Return the (x, y) coordinate for the center point of the cell that contains the specified text.  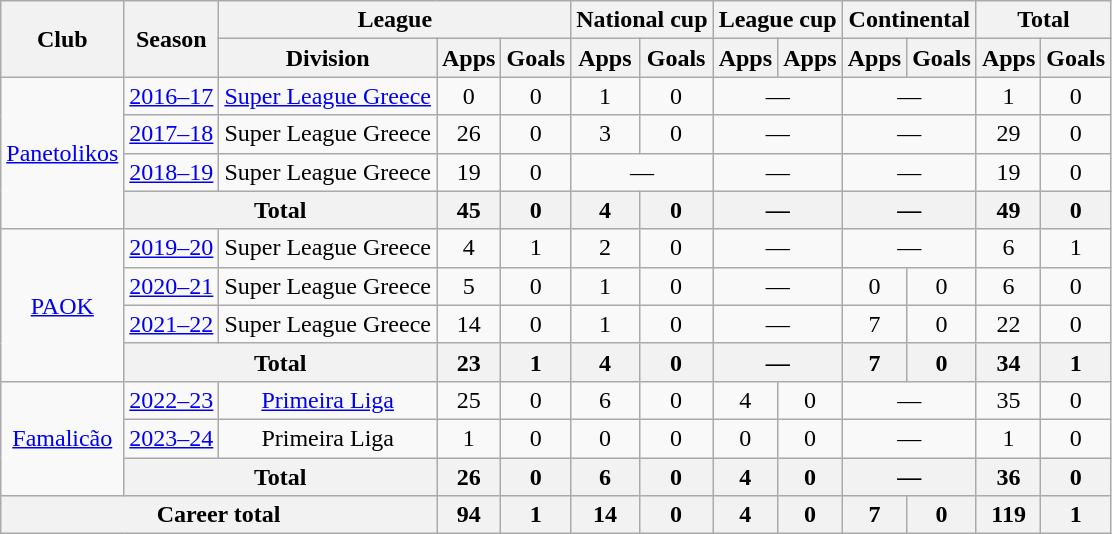
119 (1008, 515)
45 (468, 210)
League (395, 20)
2016–17 (172, 96)
Continental (909, 20)
35 (1008, 400)
Season (172, 39)
2020–21 (172, 286)
2019–20 (172, 248)
36 (1008, 477)
23 (468, 362)
Famalicão (62, 438)
25 (468, 400)
5 (468, 286)
49 (1008, 210)
2017–18 (172, 134)
2021–22 (172, 324)
National cup (642, 20)
Division (328, 58)
22 (1008, 324)
3 (605, 134)
Panetolikos (62, 153)
2018–19 (172, 172)
League cup (778, 20)
2 (605, 248)
34 (1008, 362)
Club (62, 39)
Career total (219, 515)
94 (468, 515)
29 (1008, 134)
2023–24 (172, 438)
PAOK (62, 305)
2022–23 (172, 400)
